Return (x, y) of the center of cell containing provided text 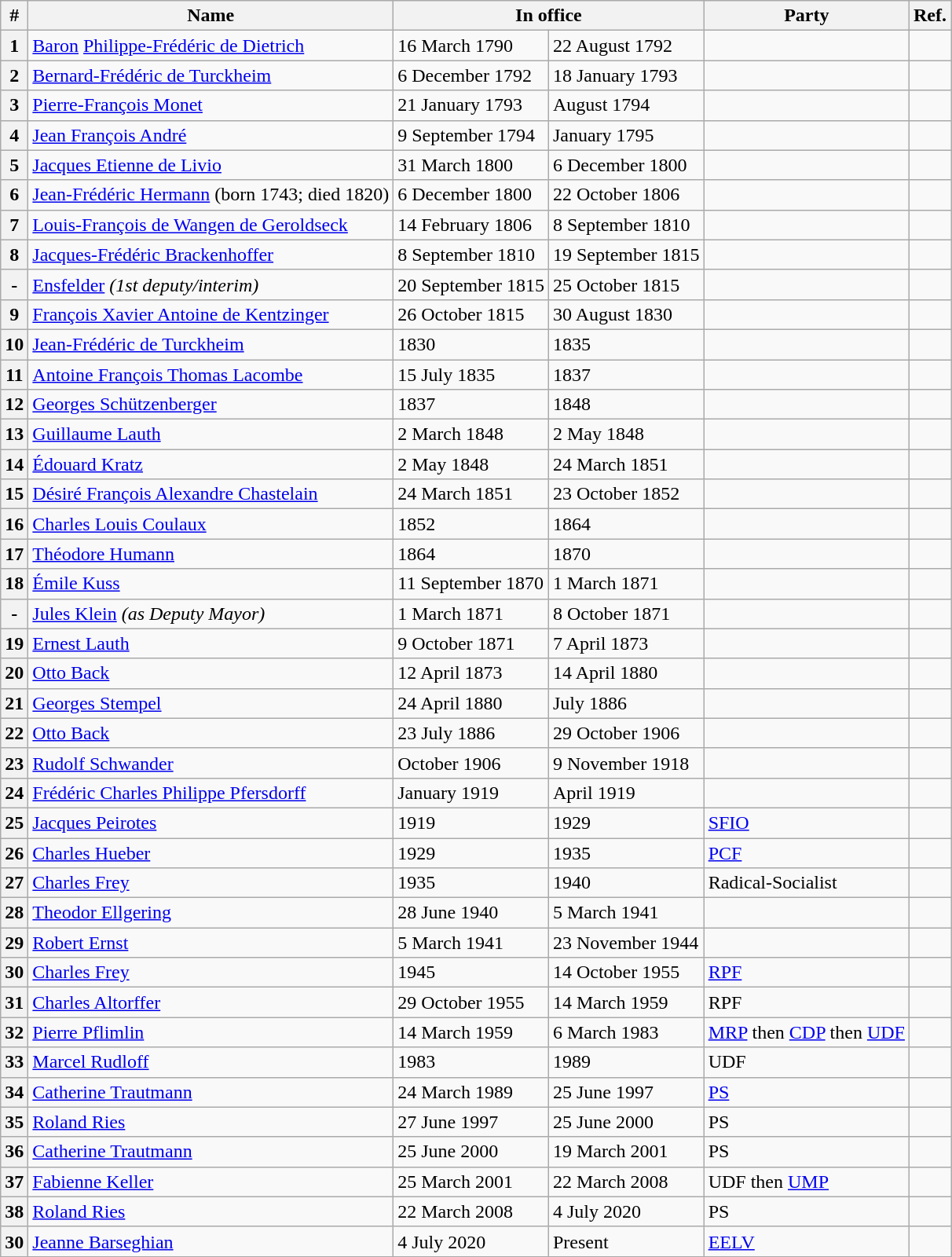
Jacques Peirotes (211, 823)
25 October 1815 (626, 284)
1989 (626, 1062)
Jacques Etienne de Livio (211, 165)
Charles Hueber (211, 852)
1945 (471, 973)
26 October 1815 (471, 314)
1848 (626, 405)
27 June 1997 (471, 1122)
Charles Louis Coulaux (211, 524)
Guillaume Lauth (211, 434)
Party (806, 16)
22 August 1792 (626, 46)
23 October 1852 (626, 494)
Antoine François Thomas Lacombe (211, 375)
Jean François André (211, 135)
24 March 1989 (471, 1092)
10 (14, 344)
Fabienne Keller (211, 1182)
1940 (626, 883)
14 October 1955 (626, 973)
15 (14, 494)
5 (14, 165)
9 September 1794 (471, 135)
3 (14, 105)
7 April 1873 (626, 643)
16 (14, 524)
SFIO (806, 823)
Frédéric Charles Philippe Pfersdorff (211, 793)
25 June 1997 (626, 1092)
Jean-Frédéric Hermann (born 1743; died 1820) (211, 195)
12 April 1873 (471, 673)
Édouard Kratz (211, 464)
6 March 1983 (626, 1032)
24 (14, 793)
1835 (626, 344)
In office (548, 16)
Robert Ernst (211, 943)
6 December 1792 (471, 75)
21 (14, 703)
Ref. (930, 16)
22 October 1806 (626, 195)
31 (14, 1002)
13 (14, 434)
Marcel Rudloff (211, 1062)
UDF then UMP (806, 1182)
François Xavier Antoine de Kentzinger (211, 314)
28 (14, 913)
23 July 1886 (471, 733)
Jean-Frédéric de Turckheim (211, 344)
37 (14, 1182)
Ensfelder (1st deputy/interim) (211, 284)
17 (14, 554)
25 (14, 823)
22 (14, 733)
1983 (471, 1062)
9 (14, 314)
29 (14, 943)
Charles Altorffer (211, 1002)
Émile Kuss (211, 584)
1870 (626, 554)
Present (626, 1241)
1830 (471, 344)
Jeanne Barseghian (211, 1241)
Ernest Lauth (211, 643)
Théodore Humann (211, 554)
4 (14, 135)
July 1886 (626, 703)
7 (14, 225)
38 (14, 1211)
8 (14, 255)
29 October 1955 (471, 1002)
Name (211, 16)
14 February 1806 (471, 225)
Pierre-François Monet (211, 105)
1 (14, 46)
30 August 1830 (626, 314)
August 1794 (626, 105)
31 March 1800 (471, 165)
UDF (806, 1062)
1852 (471, 524)
Louis-François de Wangen de Geroldseck (211, 225)
26 (14, 852)
19 September 1815 (626, 255)
35 (14, 1122)
Pierre Pflimlin (211, 1032)
April 1919 (626, 793)
15 July 1835 (471, 375)
Désiré François Alexandre Chastelain (211, 494)
Bernard-Frédéric de Turckheim (211, 75)
# (14, 16)
Baron Philippe-Frédéric de Dietrich (211, 46)
20 (14, 673)
19 (14, 643)
36 (14, 1152)
14 April 1880 (626, 673)
34 (14, 1092)
8 October 1871 (626, 614)
9 October 1871 (471, 643)
19 March 2001 (626, 1152)
Georges Stempel (211, 703)
1919 (471, 823)
16 March 1790 (471, 46)
January 1795 (626, 135)
6 (14, 195)
Radical-Socialist (806, 883)
23 (14, 763)
2 March 1848 (471, 434)
October 1906 (471, 763)
January 1919 (471, 793)
29 October 1906 (626, 733)
PCF (806, 852)
11 September 1870 (471, 584)
27 (14, 883)
28 June 1940 (471, 913)
12 (14, 405)
Theodor Ellgering (211, 913)
24 April 1880 (471, 703)
21 January 1793 (471, 105)
14 (14, 464)
32 (14, 1032)
2 (14, 75)
18 (14, 584)
20 September 1815 (471, 284)
Georges Schützenberger (211, 405)
18 January 1793 (626, 75)
25 March 2001 (471, 1182)
Rudolf Schwander (211, 763)
11 (14, 375)
EELV (806, 1241)
33 (14, 1062)
Jules Klein (as Deputy Mayor) (211, 614)
Jacques-Frédéric Brackenhoffer (211, 255)
9 November 1918 (626, 763)
23 November 1944 (626, 943)
MRP then CDP then UDF (806, 1032)
